Provide the (X, Y) coordinate of the cell's center where the given text is located.  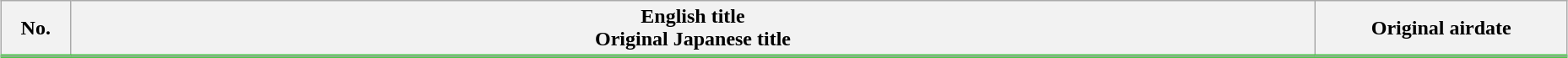
English titleOriginal Japanese title (693, 29)
No. (35, 29)
Original airdate (1441, 29)
